Pinpoint the cell where the given text exists, returning its [x, y] midpoint coordinate. 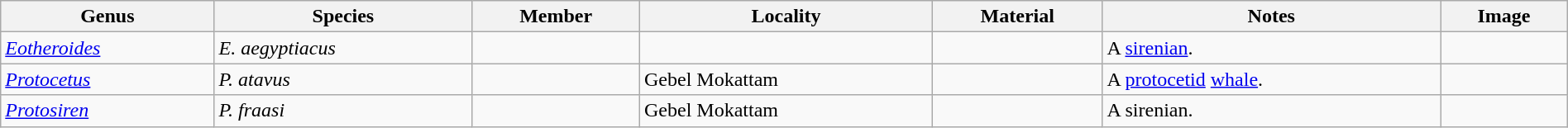
Species [343, 17]
E. aegyptiacus [343, 48]
Locality [786, 17]
Image [1504, 17]
A protocetid whale. [1272, 79]
Eotheroides [108, 48]
P. atavus [343, 79]
Material [1017, 17]
Protocetus [108, 79]
Member [556, 17]
Protosiren [108, 111]
Genus [108, 17]
P. fraasi [343, 111]
Notes [1272, 17]
